Return the [X, Y] coordinate for the center point of the cell that contains the specified text.  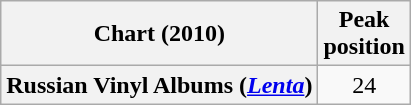
Chart (2010) [160, 34]
24 [364, 85]
Russian Vinyl Albums (Lenta) [160, 85]
Peakposition [364, 34]
